Extract the (X, Y) coordinate from the center of the cell holding the provided text.  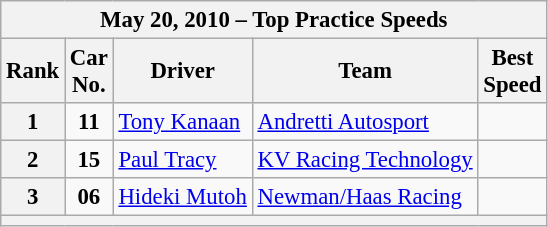
May 20, 2010 – Top Practice Speeds (274, 20)
1 (33, 122)
Rank (33, 72)
CarNo. (90, 72)
Hideki Mutoh (182, 197)
Andretti Autosport (365, 122)
11 (90, 122)
BestSpeed (512, 72)
2 (33, 160)
Newman/Haas Racing (365, 197)
Paul Tracy (182, 160)
KV Racing Technology (365, 160)
Driver (182, 72)
06 (90, 197)
3 (33, 197)
15 (90, 160)
Team (365, 72)
Tony Kanaan (182, 122)
